Return [X, Y] of the center of cell containing provided text 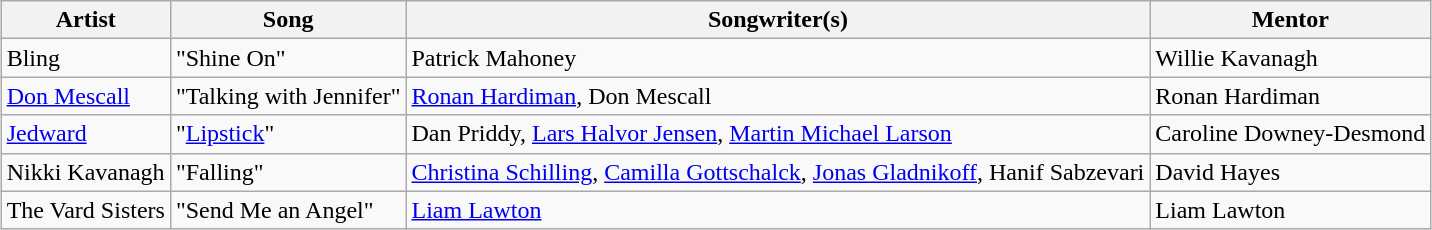
Caroline Downey-Desmond [1290, 134]
Song [288, 20]
"Talking with Jennifer" [288, 96]
"Falling" [288, 172]
Ronan Hardiman [1290, 96]
Jedward [86, 134]
Patrick Mahoney [778, 58]
David Hayes [1290, 172]
Dan Priddy, Lars Halvor Jensen, Martin Michael Larson [778, 134]
Artist [86, 20]
The Vard Sisters [86, 210]
Don Mescall [86, 96]
Christina Schilling, Camilla Gottschalck, Jonas Gladnikoff, Hanif Sabzevari [778, 172]
"Send Me an Angel" [288, 210]
Nikki Kavanagh [86, 172]
Mentor [1290, 20]
Willie Kavanagh [1290, 58]
"Lipstick" [288, 134]
Songwriter(s) [778, 20]
Ronan Hardiman, Don Mescall [778, 96]
"Shine On" [288, 58]
Bling [86, 58]
